Return the [X, Y] coordinate for the center point of the cell that contains the specified text.  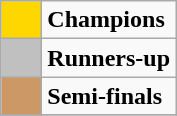
Semi-finals [109, 96]
Runners-up [109, 58]
Champions [109, 20]
